Determine the (x, y) coordinate at the center of the cell enclosing the given text.  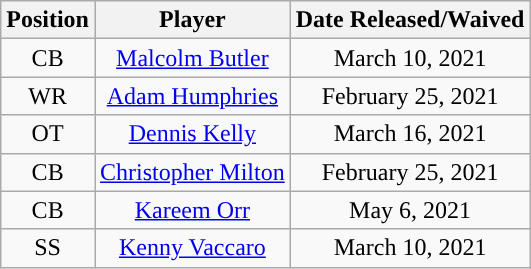
Position (48, 20)
March 16, 2021 (410, 134)
Kareem Orr (192, 210)
SS (48, 248)
Dennis Kelly (192, 134)
Christopher Milton (192, 172)
May 6, 2021 (410, 210)
Adam Humphries (192, 96)
Kenny Vaccaro (192, 248)
WR (48, 96)
Malcolm Butler (192, 58)
OT (48, 134)
Player (192, 20)
Date Released/Waived (410, 20)
